Search for the cell housing the specified text and yield its [X, Y] center coordinate. 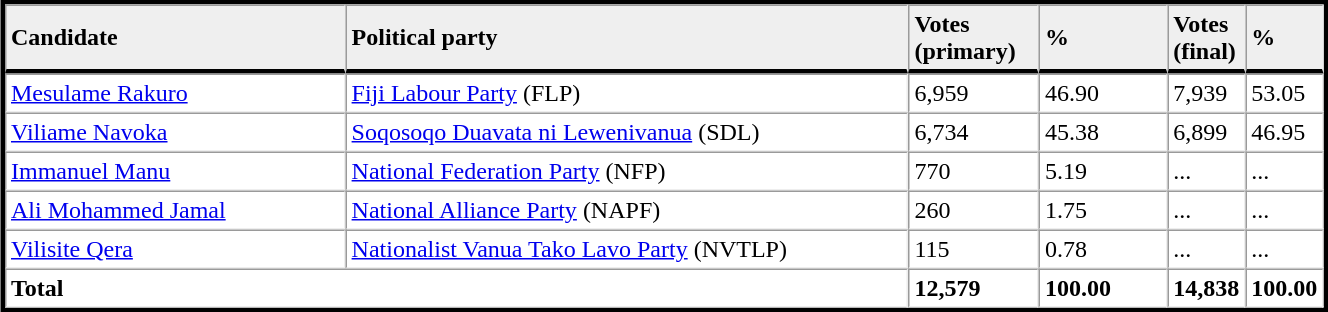
National Federation Party (NFP) [628, 172]
1.75 [1103, 210]
Fiji Labour Party (FLP) [628, 94]
Immanuel Manu [176, 172]
National Alliance Party (NAPF) [628, 210]
260 [974, 210]
Total [456, 288]
12,579 [974, 288]
46.95 [1284, 132]
46.90 [1103, 94]
53.05 [1284, 94]
6,734 [974, 132]
115 [974, 250]
45.38 [1103, 132]
Nationalist Vanua Tako Lavo Party (NVTLP) [628, 250]
0.78 [1103, 250]
7,939 [1206, 94]
Vilisite Qera [176, 250]
Votes(final) [1206, 38]
6,959 [974, 94]
Candidate [176, 38]
Votes(primary) [974, 38]
Soqosoqo Duavata ni Lewenivanua (SDL) [628, 132]
Ali Mohammed Jamal [176, 210]
5.19 [1103, 172]
6,899 [1206, 132]
Viliame Navoka [176, 132]
Political party [628, 38]
770 [974, 172]
14,838 [1206, 288]
Mesulame Rakuro [176, 94]
